Identify which cell holds the provided text, then report its (X, Y) central coordinate. 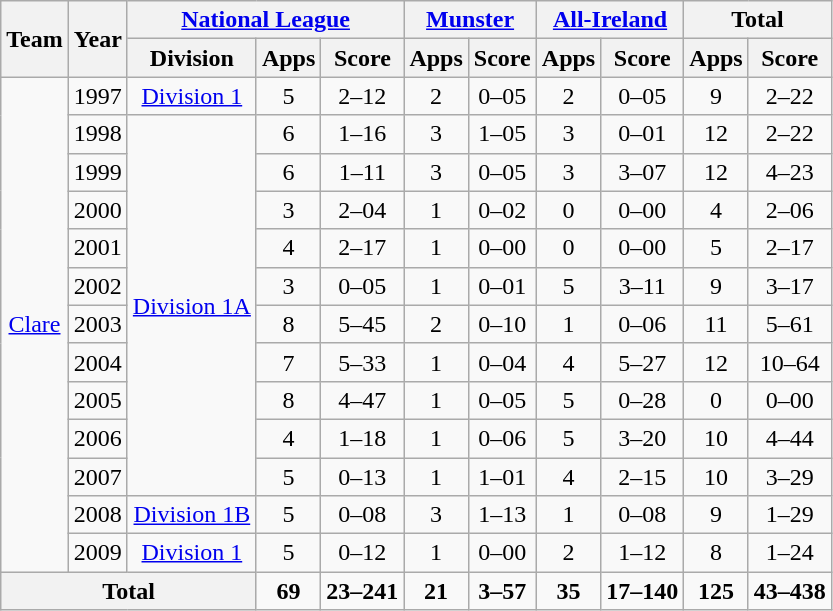
3–29 (790, 477)
1–01 (502, 477)
1999 (98, 172)
1–18 (362, 438)
1–05 (502, 134)
5–61 (790, 324)
1–29 (790, 515)
0–28 (642, 400)
Division 1B (192, 515)
1–16 (362, 134)
0–02 (502, 210)
Munster (470, 20)
125 (716, 591)
4–23 (790, 172)
1998 (98, 134)
69 (288, 591)
All-Ireland (610, 20)
5–45 (362, 324)
2003 (98, 324)
Division 1A (192, 306)
35 (568, 591)
2007 (98, 477)
21 (436, 591)
0–12 (362, 553)
Clare (35, 324)
2009 (98, 553)
2004 (98, 362)
10–64 (790, 362)
2–06 (790, 210)
17–140 (642, 591)
2002 (98, 286)
3–57 (502, 591)
2–12 (362, 96)
4–47 (362, 400)
0–13 (362, 477)
3–11 (642, 286)
2000 (98, 210)
1–12 (642, 553)
Division (192, 58)
1–13 (502, 515)
2005 (98, 400)
2008 (98, 515)
3–20 (642, 438)
3–17 (790, 286)
1–24 (790, 553)
23–241 (362, 591)
2006 (98, 438)
1997 (98, 96)
Team (35, 39)
1–11 (362, 172)
0–10 (502, 324)
5–33 (362, 362)
2–15 (642, 477)
Year (98, 39)
0–04 (502, 362)
4–44 (790, 438)
7 (288, 362)
National League (266, 20)
2–04 (362, 210)
5–27 (642, 362)
3–07 (642, 172)
2001 (98, 248)
11 (716, 324)
43–438 (790, 591)
